Identify which cell holds the provided text, then report its (x, y) central coordinate. 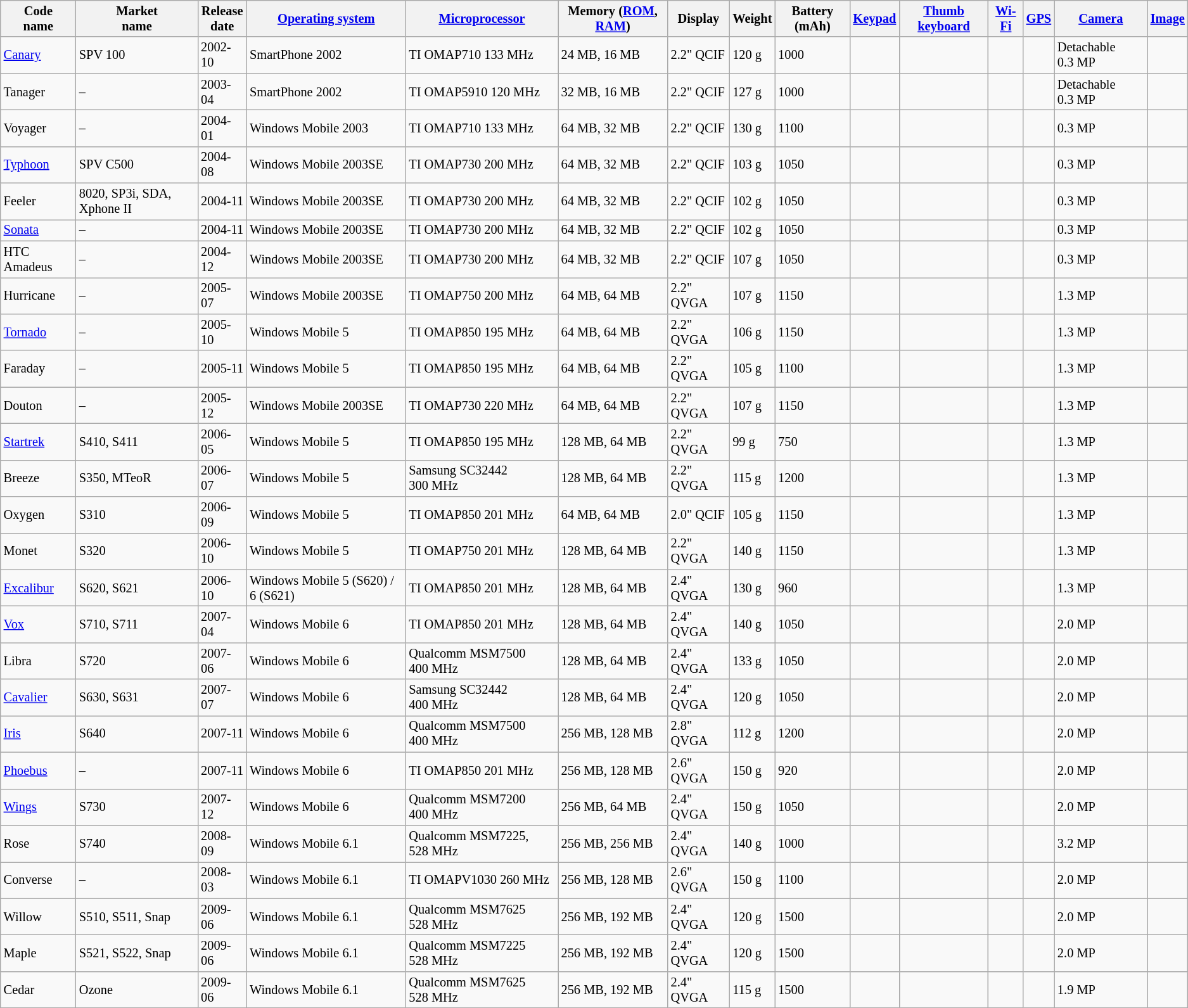
Rose (38, 843)
2007-12 (222, 807)
2004-01 (222, 128)
S720 (137, 661)
Typhoon (38, 165)
Excalibur (38, 588)
S320 (137, 551)
S630, S631 (137, 698)
Releasedate (222, 18)
112 g (752, 734)
Operating system (326, 18)
32 MB, 16 MB (613, 92)
127 g (752, 92)
Samsung SC32442 300 MHz (482, 478)
Qualcomm MSM7225 528 MHz (482, 953)
Cedar (38, 990)
GPS (1039, 18)
Breeze (38, 478)
Cavalier (38, 698)
S730 (137, 807)
Codename (38, 18)
2006-09 (222, 515)
TI OMAP730 220 MHz (482, 405)
Microprocessor (482, 18)
TI OMAP750 200 MHz (482, 296)
3.2 MP (1101, 843)
Phoebus (38, 770)
Wi-Fi (1006, 18)
Tanager (38, 92)
133 g (752, 661)
2005-07 (222, 296)
SPV C500 (137, 165)
TI OMAP5910 120 MHz (482, 92)
Voyager (38, 128)
2.8" QVGA (699, 734)
920 (812, 770)
2006-07 (222, 478)
S710, S711 (137, 624)
2007-06 (222, 661)
Sonata (38, 230)
2004-12 (222, 259)
Marketname (137, 18)
Ozone (137, 990)
2002-10 (222, 55)
Wings (38, 807)
Qualcomm MSM7225, 528 MHz (482, 843)
Faraday (38, 369)
103 g (752, 165)
Vox (38, 624)
Tornado (38, 332)
2008-03 (222, 880)
Douton (38, 405)
2005-10 (222, 332)
2006-05 (222, 442)
Image (1168, 18)
Startrek (38, 442)
Qualcomm MSM7200 400 MHz (482, 807)
S521, S522, Snap (137, 953)
256 MB, 64 MB (613, 807)
Keypad (875, 18)
2005-12 (222, 405)
24 MB, 16 MB (613, 55)
2007-07 (222, 698)
750 (812, 442)
Hurricane (38, 296)
106 g (752, 332)
S410, S411 (137, 442)
8020, SP3i, SDA, Xphone II (137, 201)
TI OMAPV1030 260 MHz (482, 880)
Monet (38, 551)
Canary (38, 55)
Libra (38, 661)
Converse (38, 880)
S740 (137, 843)
2007-04 (222, 624)
Windows Mobile 2003 (326, 128)
Memory (ROM, RAM) (613, 18)
S620, S621 (137, 588)
S310 (137, 515)
Thumb keyboard (944, 18)
SPV 100 (137, 55)
S510, S511, Snap (137, 917)
Samsung SC32442 400 MHz (482, 698)
960 (812, 588)
S640 (137, 734)
1.9 MP (1101, 990)
Oxygen (38, 515)
256 MB, 256 MB (613, 843)
Camera (1101, 18)
Iris (38, 734)
Feeler (38, 201)
S350, MTeoR (137, 478)
Battery (mAh) (812, 18)
Weight (752, 18)
Display (699, 18)
99 g (752, 442)
Willow (38, 917)
2004-08 (222, 165)
TI OMAP750 201 MHz (482, 551)
2005-11 (222, 369)
Maple (38, 953)
2008-09 (222, 843)
HTC Amadeus (38, 259)
Windows Mobile 5 (S620) / 6 (S621) (326, 588)
2003-04 (222, 92)
2.0" QCIF (699, 515)
